Scan for the cell matching the given text and deliver its (x, y) coordinate at center. 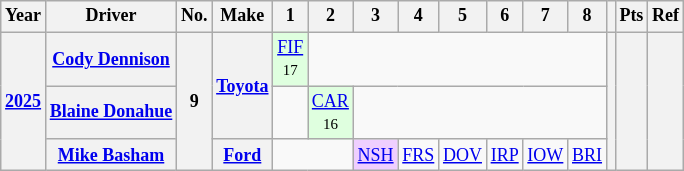
IOW (546, 154)
3 (376, 16)
5 (463, 16)
2 (331, 16)
FIF17 (290, 59)
Driver (110, 16)
Toyota (242, 86)
Mike Basham (110, 154)
Ref (666, 16)
NSH (376, 154)
Ford (242, 154)
IRP (504, 154)
CAR16 (331, 113)
Pts (632, 16)
6 (504, 16)
2025 (24, 102)
FRS (418, 154)
Make (242, 16)
1 (290, 16)
4 (418, 16)
No. (194, 16)
DOV (463, 154)
7 (546, 16)
8 (588, 16)
Cody Dennison (110, 59)
BRI (588, 154)
Year (24, 16)
9 (194, 102)
Blaine Donahue (110, 113)
